Identify which cell holds the provided text, then report its (X, Y) central coordinate. 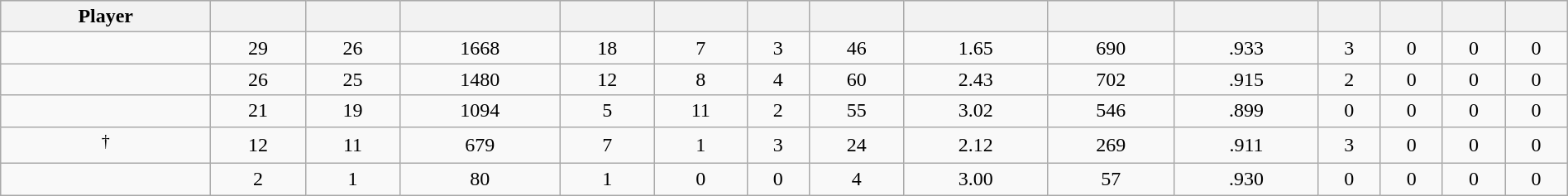
1.65 (976, 48)
.930 (1245, 179)
29 (258, 48)
.915 (1245, 79)
2.12 (976, 146)
546 (1111, 111)
† (106, 146)
55 (857, 111)
2.43 (976, 79)
3.00 (976, 179)
5 (607, 111)
.899 (1245, 111)
269 (1111, 146)
8 (700, 79)
Player (106, 17)
1094 (480, 111)
46 (857, 48)
1668 (480, 48)
19 (352, 111)
80 (480, 179)
60 (857, 79)
25 (352, 79)
690 (1111, 48)
679 (480, 146)
.933 (1245, 48)
24 (857, 146)
3.02 (976, 111)
21 (258, 111)
702 (1111, 79)
57 (1111, 179)
.911 (1245, 146)
1480 (480, 79)
18 (607, 48)
